Return (x, y) of the center of cell containing provided text 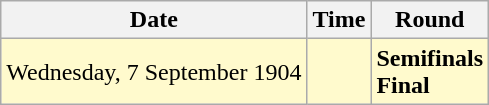
Date (154, 20)
Wednesday, 7 September 1904 (154, 72)
Round (430, 20)
Time (339, 20)
SemifinalsFinal (430, 72)
